From the cell containing the given text, extract its center point as [x, y] coordinate. 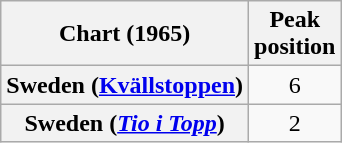
2 [295, 123]
Sweden (Tio i Topp) [125, 123]
Chart (1965) [125, 34]
Peakposition [295, 34]
6 [295, 85]
Sweden (Kvällstoppen) [125, 85]
